Provide the (X, Y) coordinate of the cell's center where the given text is located.  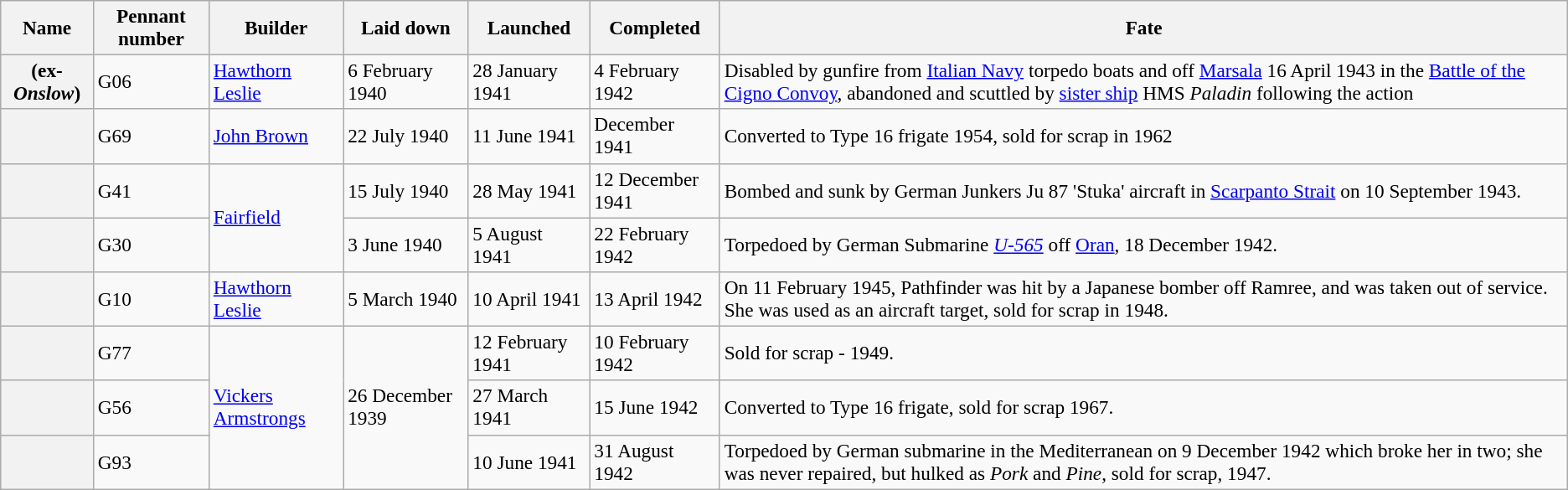
December 1941 (655, 136)
Vickers Armstrongs (276, 407)
Converted to Type 16 frigate, sold for scrap 1967. (1144, 407)
28 May 1941 (529, 191)
Torpedoed by German Submarine U-565 off Oran, 18 December 1942. (1144, 245)
G10 (151, 298)
26 December 1939 (405, 407)
G77 (151, 353)
22 July 1940 (405, 136)
Laid down (405, 27)
Launched (529, 27)
Sold for scrap - 1949. (1144, 353)
Fairfield (276, 218)
5 August 1941 (529, 245)
22 February 1942 (655, 245)
12 February 1941 (529, 353)
G56 (151, 407)
3 June 1940 (405, 245)
Fate (1144, 27)
Builder (276, 27)
10 February 1942 (655, 353)
John Brown (276, 136)
4 February 1942 (655, 82)
Pennant number (151, 27)
10 April 1941 (529, 298)
13 April 1942 (655, 298)
12 December 1941 (655, 191)
31 August 1942 (655, 462)
10 June 1941 (529, 462)
5 March 1940 (405, 298)
G41 (151, 191)
Completed (655, 27)
6 February 1940 (405, 82)
G30 (151, 245)
Name (47, 27)
28 January 1941 (529, 82)
11 June 1941 (529, 136)
27 March 1941 (529, 407)
G06 (151, 82)
15 June 1942 (655, 407)
G69 (151, 136)
Converted to Type 16 frigate 1954, sold for scrap in 1962 (1144, 136)
Bombed and sunk by German Junkers Ju 87 'Stuka' aircraft in Scarpanto Strait on 10 September 1943. (1144, 191)
(ex-Onslow) (47, 82)
15 July 1940 (405, 191)
G93 (151, 462)
